Output the [X, Y] coordinate of the center of the cell containing the given text.  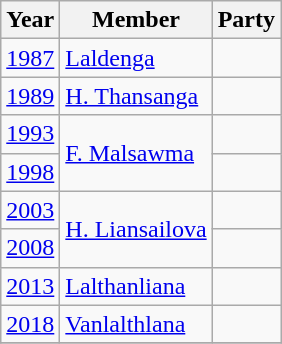
Member [136, 20]
Vanlalthlana [136, 324]
Laldenga [136, 58]
H. Thansanga [136, 96]
2003 [30, 210]
H. Liansailova [136, 229]
2018 [30, 324]
1998 [30, 172]
2013 [30, 286]
Year [30, 20]
F. Malsawma [136, 153]
1989 [30, 96]
Lalthanliana [136, 286]
1987 [30, 58]
Party [246, 20]
1993 [30, 134]
2008 [30, 248]
